Determine the (x, y) coordinate at the center of the cell enclosing the given text.  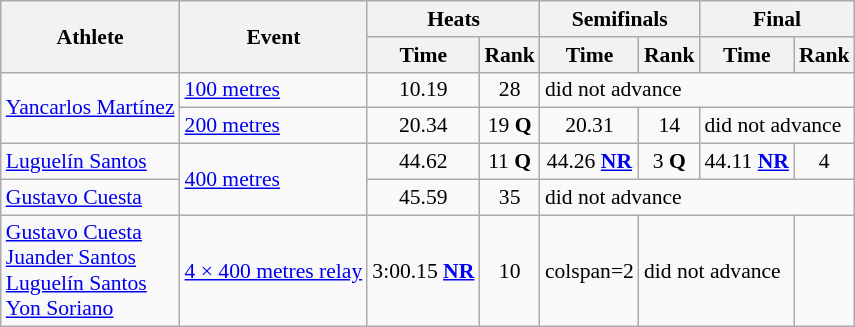
Heats (454, 19)
Final (776, 19)
10.19 (423, 90)
20.31 (590, 126)
100 metres (274, 90)
Semifinals (620, 19)
28 (510, 90)
35 (510, 197)
Gustavo Cuesta (90, 197)
colspan=2 (590, 271)
400 metres (274, 180)
19 Q (510, 126)
Yancarlos Martínez (90, 108)
20.34 (423, 126)
Event (274, 36)
45.59 (423, 197)
10 (510, 271)
4 × 400 metres relay (274, 271)
44.11 NR (746, 162)
11 Q (510, 162)
14 (670, 126)
200 metres (274, 126)
4 (824, 162)
44.62 (423, 162)
3 Q (670, 162)
Gustavo CuestaJuander SantosLuguelín SantosYon Soriano (90, 271)
Athlete (90, 36)
Luguelín Santos (90, 162)
44.26 NR (590, 162)
3:00.15 NR (423, 271)
